Return the [X, Y] coordinate for the center point of the cell that contains the specified text.  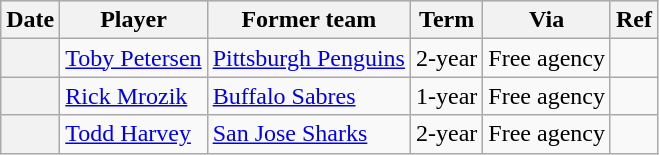
Via [547, 20]
Toby Petersen [134, 58]
Todd Harvey [134, 134]
Former team [308, 20]
San Jose Sharks [308, 134]
Buffalo Sabres [308, 96]
Term [446, 20]
Rick Mrozik [134, 96]
Player [134, 20]
Pittsburgh Penguins [308, 58]
1-year [446, 96]
Date [30, 20]
Ref [634, 20]
